Identify which cell holds the provided text, then report its [x, y] central coordinate. 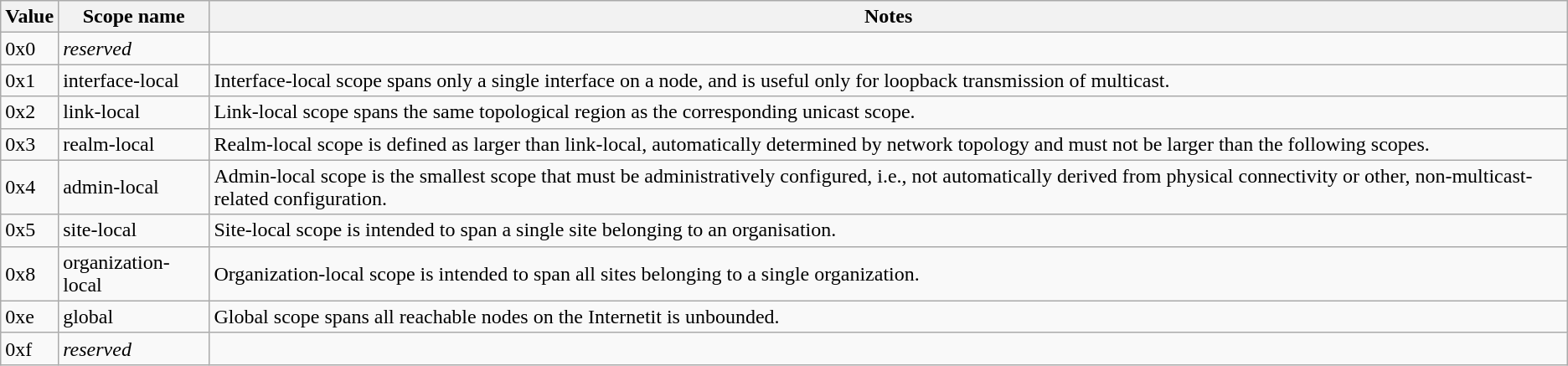
Global scope spans all reachable nodes on the Internetit is unbounded. [888, 317]
0x5 [30, 230]
site-local [134, 230]
Interface-local scope spans only a single interface on a node, and is useful only for loopback transmission of multicast. [888, 80]
interface-local [134, 80]
organization-local [134, 273]
0x4 [30, 188]
Value [30, 17]
Link-local scope spans the same topological region as the corresponding unicast scope. [888, 112]
0xe [30, 317]
Notes [888, 17]
0x2 [30, 112]
0x0 [30, 49]
0xf [30, 348]
0x8 [30, 273]
Site-local scope is intended to span a single site belonging to an organisation. [888, 230]
Organization-local scope is intended to span all sites belonging to a single organization. [888, 273]
Scope name [134, 17]
global [134, 317]
link-local [134, 112]
0x1 [30, 80]
0x3 [30, 144]
realm-local [134, 144]
admin-local [134, 188]
